Scan for the cell matching the given text and deliver its [x, y] coordinate at center. 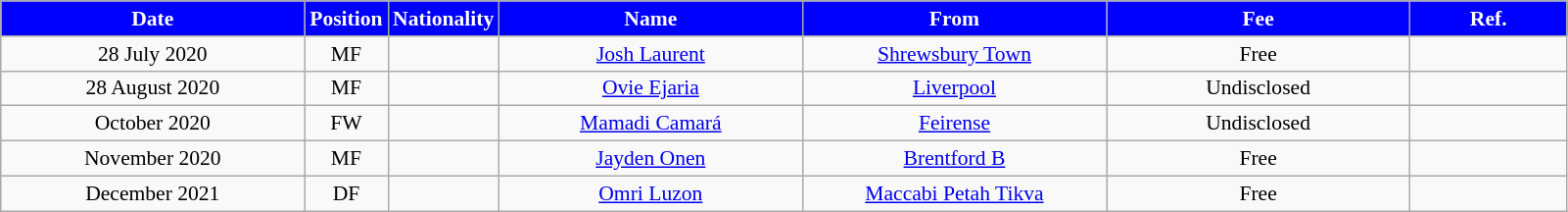
Ref. [1489, 19]
FW [347, 124]
28 August 2020 [153, 88]
December 2021 [153, 193]
Ovie Ejaria [650, 88]
Brentford B [954, 159]
Date [153, 19]
Shrewsbury Town [954, 54]
From [954, 19]
Fee [1259, 19]
Feirense [954, 124]
Name [650, 19]
Maccabi Petah Tikva [954, 193]
October 2020 [153, 124]
28 July 2020 [153, 54]
Nationality [443, 19]
DF [347, 193]
Jayden Onen [650, 159]
Position [347, 19]
Liverpool [954, 88]
November 2020 [153, 159]
Omri Luzon [650, 193]
Mamadi Camará [650, 124]
Josh Laurent [650, 54]
